Search for the cell housing the specified text and yield its (X, Y) center coordinate. 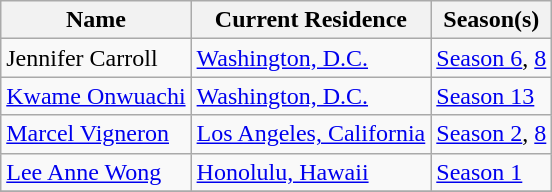
Los Angeles, California (311, 134)
Season 1 (492, 172)
Season 13 (492, 96)
Kwame Onwuachi (96, 96)
Jennifer Carroll (96, 58)
Current Residence (311, 20)
Season 6, 8 (492, 58)
Season(s) (492, 20)
Name (96, 20)
Lee Anne Wong (96, 172)
Marcel Vigneron (96, 134)
Honolulu, Hawaii (311, 172)
Season 2, 8 (492, 134)
